Identify which cell holds the provided text, then report its (X, Y) central coordinate. 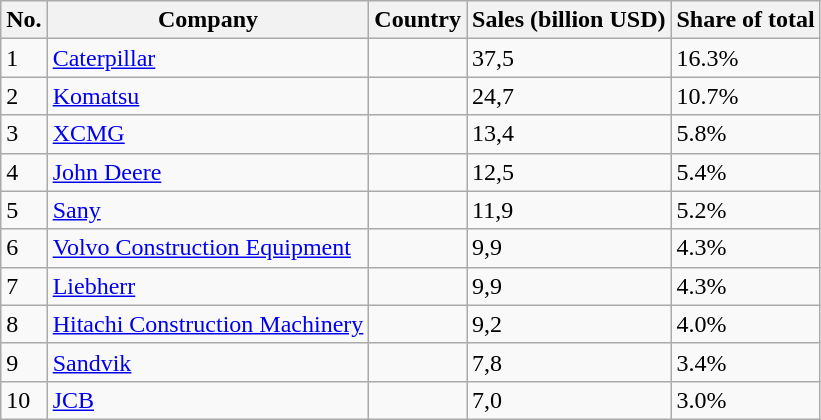
5.4% (746, 172)
JCB (208, 400)
Sandvik (208, 362)
7,8 (569, 362)
37,5 (569, 58)
Hitachi Construction Machinery (208, 324)
5.2% (746, 210)
5 (24, 210)
No. (24, 20)
9,2 (569, 324)
Sany (208, 210)
Caterpillar (208, 58)
7 (24, 286)
3 (24, 134)
Share of total (746, 20)
1 (24, 58)
24,7 (569, 96)
12,5 (569, 172)
10 (24, 400)
Liebherr (208, 286)
3.4% (746, 362)
5.8% (746, 134)
XCMG (208, 134)
10.7% (746, 96)
Komatsu (208, 96)
4.0% (746, 324)
4 (24, 172)
13,4 (569, 134)
8 (24, 324)
Company (208, 20)
3.0% (746, 400)
Country (418, 20)
16.3% (746, 58)
6 (24, 248)
Volvo Construction Equipment (208, 248)
2 (24, 96)
11,9 (569, 210)
John Deere (208, 172)
9 (24, 362)
7,0 (569, 400)
Sales (billion USD) (569, 20)
